Determine the (x, y) coordinate at the center of the cell enclosing the given text.  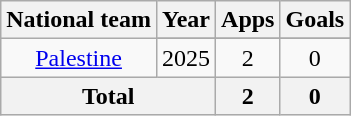
Year (186, 20)
Apps (248, 20)
2025 (186, 58)
Palestine (79, 58)
National team (79, 20)
Goals (315, 20)
Total (108, 96)
